Detect which cell encompasses the target text, then output its (X, Y) center coordinate. 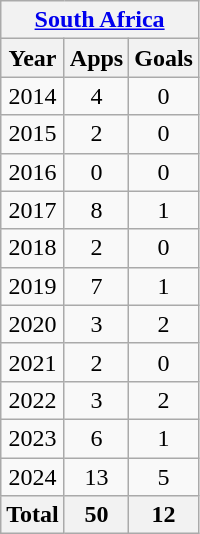
2016 (33, 172)
2019 (33, 286)
12 (164, 515)
2014 (33, 96)
Goals (164, 58)
8 (96, 210)
50 (96, 515)
5 (164, 477)
2018 (33, 248)
2024 (33, 477)
2020 (33, 324)
6 (96, 438)
2017 (33, 210)
Apps (96, 58)
2022 (33, 400)
7 (96, 286)
South Africa (100, 20)
2015 (33, 134)
2021 (33, 362)
Year (33, 58)
4 (96, 96)
2023 (33, 438)
13 (96, 477)
Total (33, 515)
